Detect which cell encompasses the target text, then output its [X, Y] center coordinate. 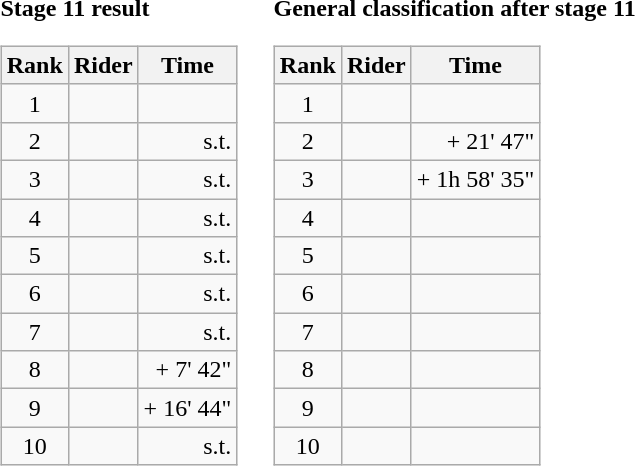
+ 16' 44" [188, 408]
+ 7' 42" [188, 370]
+ 1h 58' 35" [476, 179]
+ 21' 47" [476, 141]
